Find where the given text appears and provide that cell's center as (X, Y) coordinate. 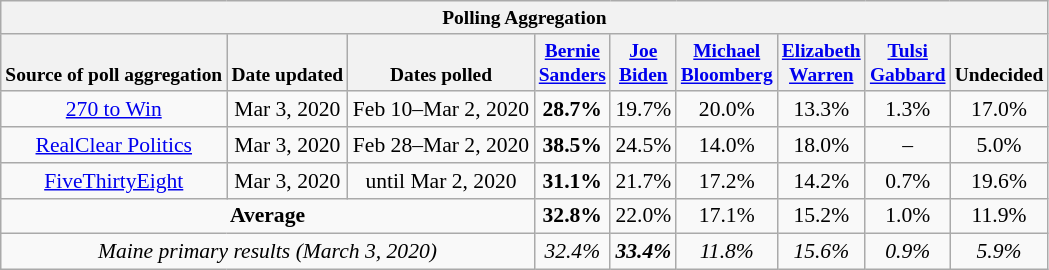
Polling Aggregation (524, 18)
0.9% (908, 252)
19.6% (999, 181)
20.0% (726, 110)
1.0% (908, 216)
11.8% (726, 252)
15.6% (821, 252)
21.7% (643, 181)
24.5% (643, 145)
31.1% (572, 181)
0.7% (908, 181)
19.7% (643, 110)
14.0% (726, 145)
Feb 10–Mar 2, 2020 (441, 110)
Feb 28–Mar 2, 2020 (441, 145)
32.4% (572, 252)
5.9% (999, 252)
38.5% (572, 145)
– (908, 145)
17.2% (726, 181)
BernieSanders (572, 62)
11.9% (999, 216)
14.2% (821, 181)
5.0% (999, 145)
Source of poll aggregation (114, 62)
270 to Win (114, 110)
Dates polled (441, 62)
17.1% (726, 216)
JoeBiden (643, 62)
Date updated (288, 62)
28.7% (572, 110)
15.2% (821, 216)
Average (268, 216)
MichaelBloomberg (726, 62)
ElizabethWarren (821, 62)
until Mar 2, 2020 (441, 181)
33.4% (643, 252)
1.3% (908, 110)
TulsiGabbard (908, 62)
FiveThirtyEight (114, 181)
18.0% (821, 145)
17.0% (999, 110)
22.0% (643, 216)
Undecided (999, 62)
32.8% (572, 216)
Maine primary results (March 3, 2020) (268, 252)
13.3% (821, 110)
RealClear Politics (114, 145)
